Pinpoint the cell where the given text exists, returning its [X, Y] midpoint coordinate. 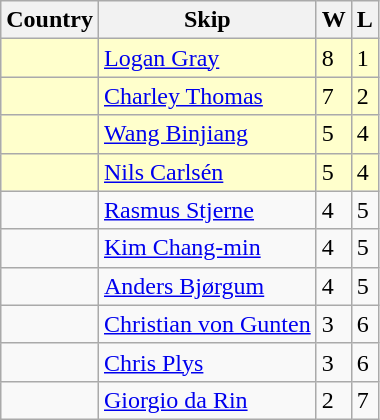
Chris Plys [207, 362]
Country [50, 20]
L [364, 20]
W [334, 20]
Giorgio da Rin [207, 400]
Charley Thomas [207, 96]
Christian von Gunten [207, 324]
Logan Gray [207, 58]
Skip [207, 20]
Wang Binjiang [207, 134]
8 [334, 58]
1 [364, 58]
Nils Carlsén [207, 172]
Rasmus Stjerne [207, 210]
Anders Bjørgum [207, 286]
Kim Chang-min [207, 248]
